Determine the [x, y] coordinate at the center of the cell enclosing the given text.  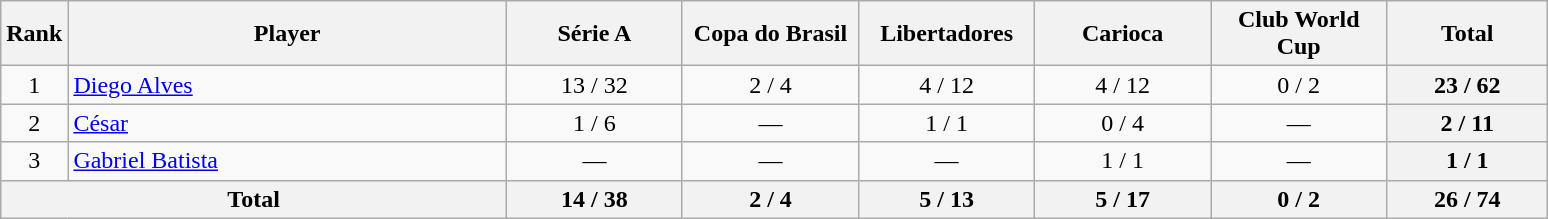
Carioca [1123, 34]
1 [34, 85]
Rank [34, 34]
13 / 32 [594, 85]
26 / 74 [1468, 199]
Gabriel Batista [288, 161]
2 / 11 [1468, 123]
2 [34, 123]
Libertadores [947, 34]
23 / 62 [1468, 85]
Diego Alves [288, 85]
14 / 38 [594, 199]
1 / 6 [594, 123]
0 / 4 [1123, 123]
Copa do Brasil [770, 34]
Player [288, 34]
5 / 13 [947, 199]
3 [34, 161]
5 / 17 [1123, 199]
César [288, 123]
Club World Cup [1299, 34]
Série A [594, 34]
